Return [x, y] of the center of cell containing provided text 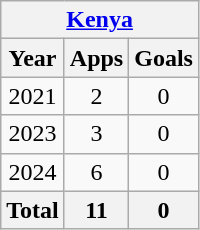
Total [33, 210]
Kenya [100, 20]
11 [96, 210]
2023 [33, 134]
2021 [33, 96]
2 [96, 96]
3 [96, 134]
6 [96, 172]
2024 [33, 172]
Apps [96, 58]
Goals [164, 58]
Year [33, 58]
